Return (x, y) of the center of cell containing provided text 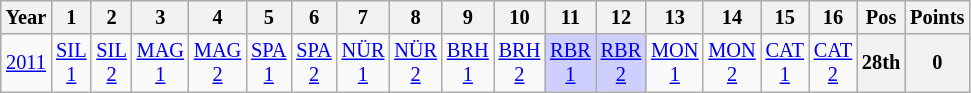
SPA1 (268, 63)
1 (71, 17)
0 (937, 63)
SIL1 (71, 63)
CAT2 (833, 63)
5 (268, 17)
2 (111, 17)
SPA2 (314, 63)
10 (520, 17)
Year (26, 17)
Points (937, 17)
SIL2 (111, 63)
14 (732, 17)
MAG2 (218, 63)
Pos (881, 17)
13 (674, 17)
6 (314, 17)
8 (416, 17)
15 (785, 17)
11 (570, 17)
MON2 (732, 63)
2011 (26, 63)
RBR2 (621, 63)
RBR1 (570, 63)
BRH1 (468, 63)
9 (468, 17)
CAT1 (785, 63)
7 (364, 17)
BRH2 (520, 63)
4 (218, 17)
MON1 (674, 63)
NÜR1 (364, 63)
3 (160, 17)
MAG1 (160, 63)
28th (881, 63)
NÜR2 (416, 63)
12 (621, 17)
16 (833, 17)
